Search for the cell housing the specified text and yield its [X, Y] center coordinate. 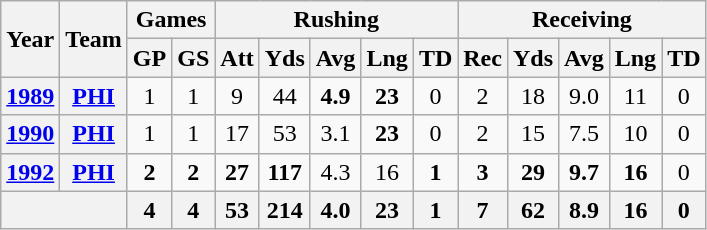
3 [483, 172]
7.5 [584, 134]
GS [194, 58]
17 [237, 134]
4.0 [336, 210]
44 [284, 96]
Rushing [336, 20]
4.9 [336, 96]
Year [30, 39]
15 [532, 134]
Receiving [582, 20]
4.3 [336, 172]
9.7 [584, 172]
1990 [30, 134]
9.0 [584, 96]
3.1 [336, 134]
Team [94, 39]
Rec [483, 58]
9 [237, 96]
117 [284, 172]
10 [635, 134]
8.9 [584, 210]
Games [170, 20]
27 [237, 172]
7 [483, 210]
1992 [30, 172]
18 [532, 96]
62 [532, 210]
1989 [30, 96]
214 [284, 210]
29 [532, 172]
11 [635, 96]
GP [149, 58]
Att [237, 58]
